Locate the cell with the specified text and output its (x, y) center coordinate. 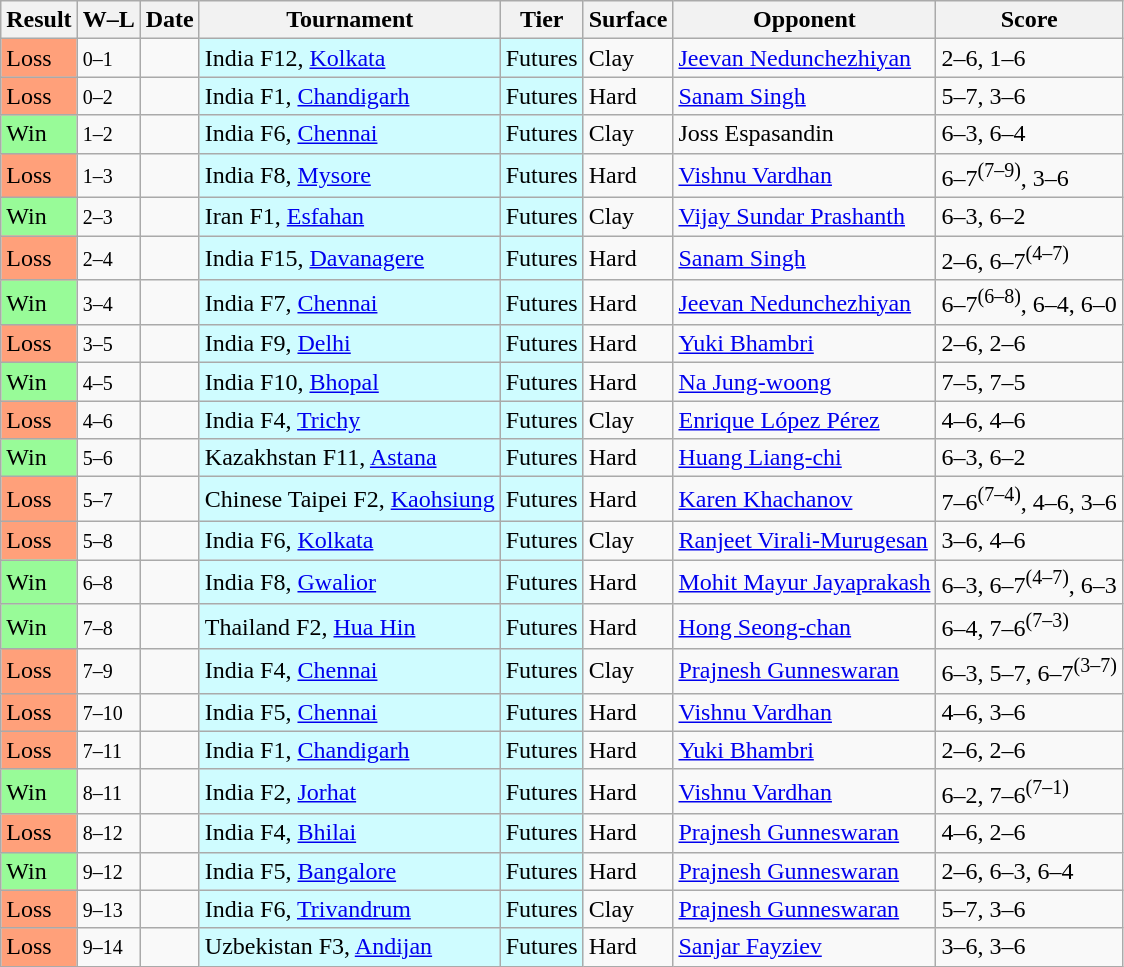
Tournament (350, 20)
India F12, Kolkata (350, 58)
6–2, 7–6(7–1) (1029, 792)
4–6, 4–6 (1029, 420)
6–3, 6–4 (1029, 134)
India F9, Delhi (350, 344)
7–6(7–4), 4–6, 3–6 (1029, 500)
Huang Liang-chi (804, 458)
6–3, 6–7(4–7), 6–3 (1029, 582)
Opponent (804, 20)
Date (170, 20)
6–7(6–8), 6–4, 6–0 (1029, 302)
India F10, Bhopal (350, 382)
0–2 (108, 96)
3–6, 4–6 (1029, 541)
India F6, Chennai (350, 134)
3–4 (108, 302)
5–8 (108, 541)
Sanjar Fayziev (804, 947)
Karen Khachanov (804, 500)
India F5, Bangalore (350, 871)
India F6, Kolkata (350, 541)
9–13 (108, 909)
0–1 (108, 58)
3–6, 3–6 (1029, 947)
8–12 (108, 833)
India F4, Chennai (350, 672)
2–6, 1–6 (1029, 58)
6–3, 5–7, 6–7(3–7) (1029, 672)
7–5, 7–5 (1029, 382)
2–6, 6–7(4–7) (1029, 258)
7–11 (108, 750)
1–2 (108, 134)
Surface (628, 20)
Chinese Taipei F2, Kaohsiung (350, 500)
India F8, Gwalior (350, 582)
6–8 (108, 582)
2–4 (108, 258)
India F8, Mysore (350, 176)
W–L (108, 20)
Score (1029, 20)
4–6 (108, 420)
Kazakhstan F11, Astana (350, 458)
8–11 (108, 792)
Enrique López Pérez (804, 420)
1–3 (108, 176)
India F4, Bhilai (350, 833)
7–8 (108, 626)
India F5, Chennai (350, 712)
9–12 (108, 871)
Vijay Sundar Prashanth (804, 217)
2–3 (108, 217)
India F6, Trivandrum (350, 909)
Iran F1, Esfahan (350, 217)
Hong Seong-chan (804, 626)
Result (39, 20)
India F2, Jorhat (350, 792)
Mohit Mayur Jayaprakash (804, 582)
Thailand F2, Hua Hin (350, 626)
4–6, 2–6 (1029, 833)
7–10 (108, 712)
5–6 (108, 458)
3–5 (108, 344)
Tier (542, 20)
6–7(7–9), 3–6 (1029, 176)
6–4, 7–6(7–3) (1029, 626)
Ranjeet Virali-Murugesan (804, 541)
4–5 (108, 382)
India F15, Davanagere (350, 258)
4–6, 3–6 (1029, 712)
India F7, Chennai (350, 302)
7–9 (108, 672)
5–7 (108, 500)
Joss Espasandin (804, 134)
2–6, 6–3, 6–4 (1029, 871)
Na Jung-woong (804, 382)
9–14 (108, 947)
Uzbekistan F3, Andijan (350, 947)
India F4, Trichy (350, 420)
